Scan for the cell matching the given text and deliver its (x, y) coordinate at center. 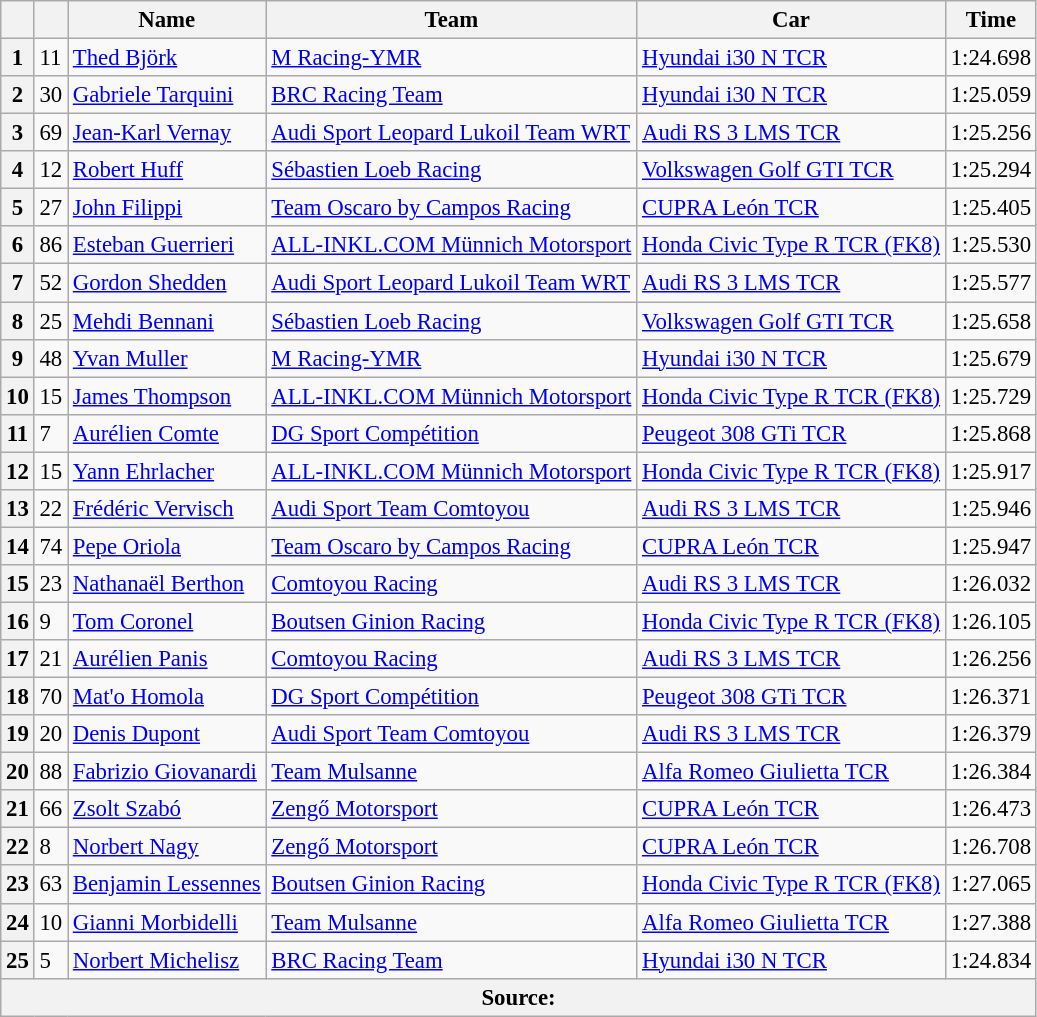
Car (792, 20)
Name (168, 20)
1:25.405 (990, 208)
1:25.679 (990, 358)
30 (50, 95)
Yann Ehrlacher (168, 471)
1:25.917 (990, 471)
Pepe Oriola (168, 546)
1:25.658 (990, 321)
Fabrizio Giovanardi (168, 772)
1:26.371 (990, 697)
Source: (519, 997)
69 (50, 133)
Mat'o Homola (168, 697)
1:25.729 (990, 396)
1:25.294 (990, 170)
1:25.577 (990, 283)
1:25.530 (990, 245)
1:25.256 (990, 133)
1:25.868 (990, 433)
1:26.256 (990, 659)
24 (18, 922)
Jean-Karl Vernay (168, 133)
Thed Björk (168, 58)
63 (50, 885)
Benjamin Lessennes (168, 885)
1:24.698 (990, 58)
6 (18, 245)
48 (50, 358)
Gianni Morbidelli (168, 922)
Aurélien Comte (168, 433)
Tom Coronel (168, 621)
27 (50, 208)
1:26.105 (990, 621)
Time (990, 20)
74 (50, 546)
70 (50, 697)
James Thompson (168, 396)
18 (18, 697)
1:27.065 (990, 885)
17 (18, 659)
1:26.384 (990, 772)
1:26.032 (990, 584)
Gabriele Tarquini (168, 95)
13 (18, 509)
Denis Dupont (168, 734)
66 (50, 809)
1:27.388 (990, 922)
Esteban Guerrieri (168, 245)
John Filippi (168, 208)
Robert Huff (168, 170)
1:24.834 (990, 960)
1:26.379 (990, 734)
1:26.708 (990, 847)
Norbert Michelisz (168, 960)
Zsolt Szabó (168, 809)
14 (18, 546)
86 (50, 245)
88 (50, 772)
19 (18, 734)
1:26.473 (990, 809)
Frédéric Vervisch (168, 509)
Mehdi Bennani (168, 321)
Yvan Muller (168, 358)
2 (18, 95)
1 (18, 58)
Gordon Shedden (168, 283)
16 (18, 621)
4 (18, 170)
Aurélien Panis (168, 659)
3 (18, 133)
52 (50, 283)
1:25.946 (990, 509)
1:25.059 (990, 95)
Nathanaël Berthon (168, 584)
Norbert Nagy (168, 847)
Team (452, 20)
1:25.947 (990, 546)
